Locate the cell with the specified text and output its [X, Y] center coordinate. 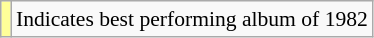
Indicates best performing album of 1982 [192, 19]
